Return the (X, Y) coordinate for the center point of the cell that contains the specified text.  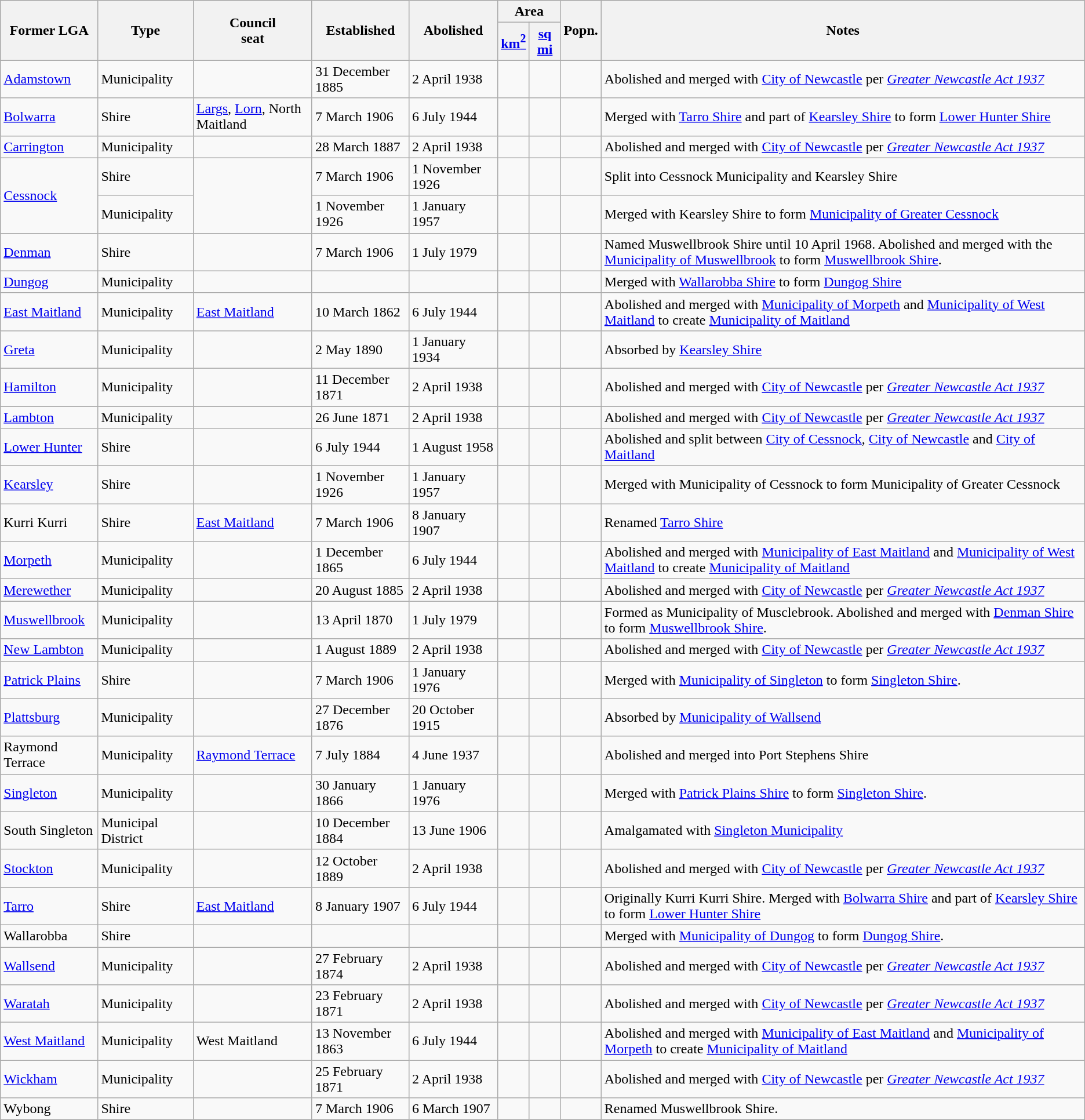
Originally Kurri Kurri Shire. Merged with Bolwarra Shire and part of Kearsley Shire to form Lower Hunter Shire (843, 906)
Renamed Muswellbrook Shire. (843, 1109)
Abolished and merged into Port Stephens Shire (843, 755)
Formed as Municipality of Musclebrook. Abolished and merged with Denman Shire to form Muswellbrook Shire. (843, 620)
Merged with Patrick Plains Shire to form Singleton Shire. (843, 793)
Denman (49, 252)
Wickham (49, 1079)
Former LGA (49, 30)
28 March 1887 (361, 147)
Abolished and merged with Municipality of East Maitland and Municipality of West Maitland to create Municipality of Maitland (843, 560)
Kearsley (49, 485)
Councilseat (253, 30)
Absorbed by Kearsley Shire (843, 349)
7 July 1884 (361, 755)
Merged with Municipality of Dungog to form Dungog Shire. (843, 936)
Tarro (49, 906)
26 June 1871 (361, 417)
Type (145, 30)
Area (529, 12)
Merged with Kearsley Shire to form Municipality of Greater Cessnock (843, 214)
Greta (49, 349)
Carrington (49, 147)
23 February 1871 (361, 1004)
31 December 1885 (361, 79)
Abolished and merged with Municipality of East Maitland and Municipality of Morpeth to create Municipality of Maitland (843, 1041)
Renamed Tarro Shire (843, 523)
Bolwarra (49, 117)
12 October 1889 (361, 868)
Absorbed by Municipality of Wallsend (843, 718)
1 December 1865 (361, 560)
km2 (514, 42)
Municipal District (145, 830)
13 June 1906 (453, 830)
Lower Hunter (49, 448)
Merged with Tarro Shire and part of Kearsley Shire to form Lower Hunter Shire (843, 117)
Plattsburg (49, 718)
Dungog (49, 282)
Muswellbrook (49, 620)
Established (361, 30)
Popn. (581, 30)
20 August 1885 (361, 590)
Amalgamated with Singleton Municipality (843, 830)
6 March 1907 (453, 1109)
1 August 1958 (453, 448)
20 October 1915 (453, 718)
Morpeth (49, 560)
Abolished and split between City of Cessnock, City of Newcastle and City of Maitland (843, 448)
Hamilton (49, 387)
Notes (843, 30)
10 December 1884 (361, 830)
27 December 1876 (361, 718)
Lambton (49, 417)
Adamstown (49, 79)
Merged with Municipality of Cessnock to form Municipality of Greater Cessnock (843, 485)
4 June 1937 (453, 755)
South Singleton (49, 830)
11 December 1871 (361, 387)
Singleton (49, 793)
Wallarobba (49, 936)
Merged with Wallarobba Shire to form Dungog Shire (843, 282)
Cessnock (49, 195)
Patrick Plains (49, 679)
Wallsend (49, 966)
New Lambton (49, 650)
Named Muswellbrook Shire until 10 April 1968. Abolished and merged with the Municipality of Muswellbrook to form Muswellbrook Shire. (843, 252)
Merewether (49, 590)
Split into Cessnock Municipality and Kearsley Shire (843, 176)
27 February 1874 (361, 966)
1 August 1889 (361, 650)
Largs, Lorn, North Maitland (253, 117)
Abolished (453, 30)
Waratah (49, 1004)
25 February 1871 (361, 1079)
Kurri Kurri (49, 523)
sq mi (545, 42)
2 May 1890 (361, 349)
Stockton (49, 868)
13 November 1863 (361, 1041)
Wybong (49, 1109)
1 January 1934 (453, 349)
30 January 1866 (361, 793)
10 March 1862 (361, 312)
Abolished and merged with Municipality of Morpeth and Municipality of West Maitland to create Municipality of Maitland (843, 312)
13 April 1870 (361, 620)
Merged with Municipality of Singleton to form Singleton Shire. (843, 679)
